Extract the [X, Y] coordinate from the center of the cell holding the provided text.  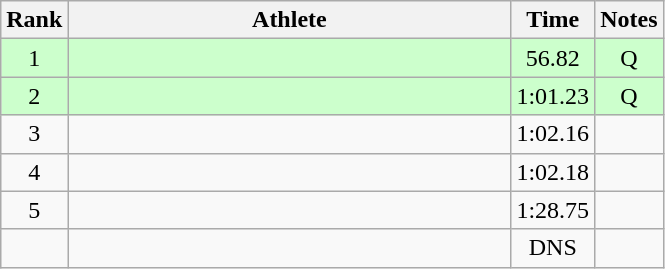
1:01.23 [553, 96]
Notes [629, 20]
56.82 [553, 58]
Athlete [290, 20]
5 [34, 210]
4 [34, 172]
DNS [553, 248]
1:28.75 [553, 210]
2 [34, 96]
Time [553, 20]
Rank [34, 20]
1 [34, 58]
3 [34, 134]
1:02.18 [553, 172]
1:02.16 [553, 134]
